For the text-containing cell, return its midpoint in (X, Y) coordinate format. 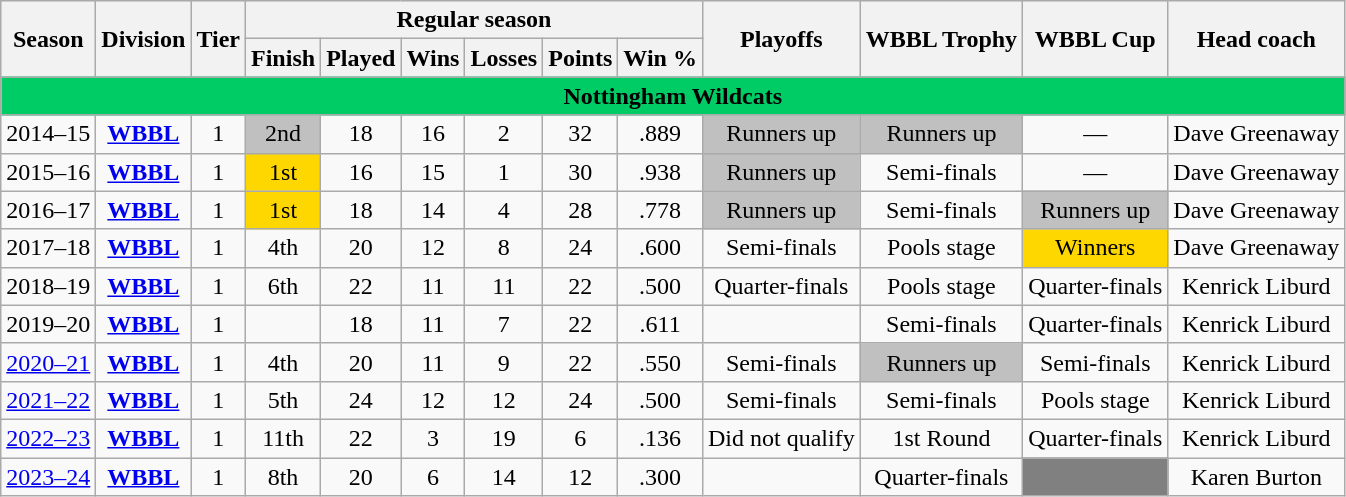
2020–21 (48, 362)
1st Round (941, 438)
.778 (660, 210)
Playoffs (781, 39)
.889 (660, 134)
WBBL Trophy (941, 39)
32 (580, 134)
4 (504, 210)
.550 (660, 362)
2022–23 (48, 438)
.136 (660, 438)
Win % (660, 58)
11th (284, 438)
3 (433, 438)
WBBL Cup (1096, 39)
6th (284, 286)
28 (580, 210)
Winners (1096, 248)
Head coach (1256, 39)
Season (48, 39)
2014–15 (48, 134)
Points (580, 58)
2 (504, 134)
2021–22 (48, 400)
Division (144, 39)
.611 (660, 324)
2nd (284, 134)
19 (504, 438)
8 (504, 248)
Wins (433, 58)
Finish (284, 58)
Tier (218, 39)
.600 (660, 248)
.300 (660, 477)
Played (361, 58)
5th (284, 400)
9 (504, 362)
8th (284, 477)
2023–24 (48, 477)
2015–16 (48, 172)
7 (504, 324)
2017–18 (48, 248)
Karen Burton (1256, 477)
2016–17 (48, 210)
2018–19 (48, 286)
2019–20 (48, 324)
Did not qualify (781, 438)
Losses (504, 58)
15 (433, 172)
Regular season (474, 20)
Nottingham Wildcats (673, 96)
.938 (660, 172)
30 (580, 172)
